Capture the cell that displays the provided text and extract its [X, Y] central coordinate. 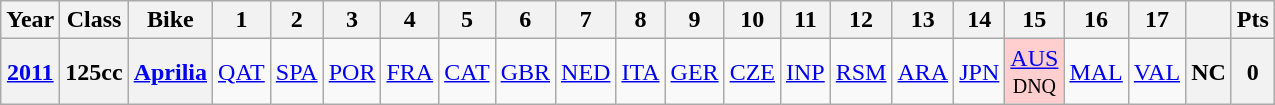
CZE [752, 72]
6 [525, 20]
2 [296, 20]
10 [752, 20]
13 [923, 20]
5 [467, 20]
1 [242, 20]
125cc [94, 72]
14 [980, 20]
NED [586, 72]
3 [352, 20]
JPN [980, 72]
Year [30, 20]
8 [640, 20]
16 [1096, 20]
7 [586, 20]
15 [1034, 20]
Class [94, 20]
AUSDNQ [1034, 72]
ARA [923, 72]
INP [805, 72]
Aprilia [170, 72]
NC [1209, 72]
GER [694, 72]
9 [694, 20]
VAL [1156, 72]
SPA [296, 72]
QAT [242, 72]
POR [352, 72]
GBR [525, 72]
ITA [640, 72]
FRA [410, 72]
Pts [1252, 20]
CAT [467, 72]
0 [1252, 72]
4 [410, 20]
12 [861, 20]
Bike [170, 20]
RSM [861, 72]
11 [805, 20]
MAL [1096, 72]
17 [1156, 20]
2011 [30, 72]
